Identify which cell holds the provided text, then report its [x, y] central coordinate. 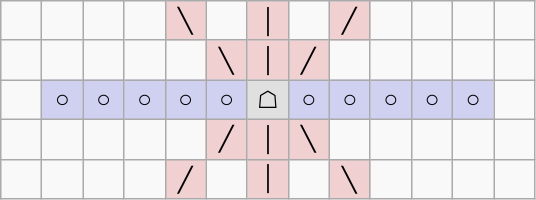
☖ [268, 100]
